Search for the cell housing the specified text and yield its [X, Y] center coordinate. 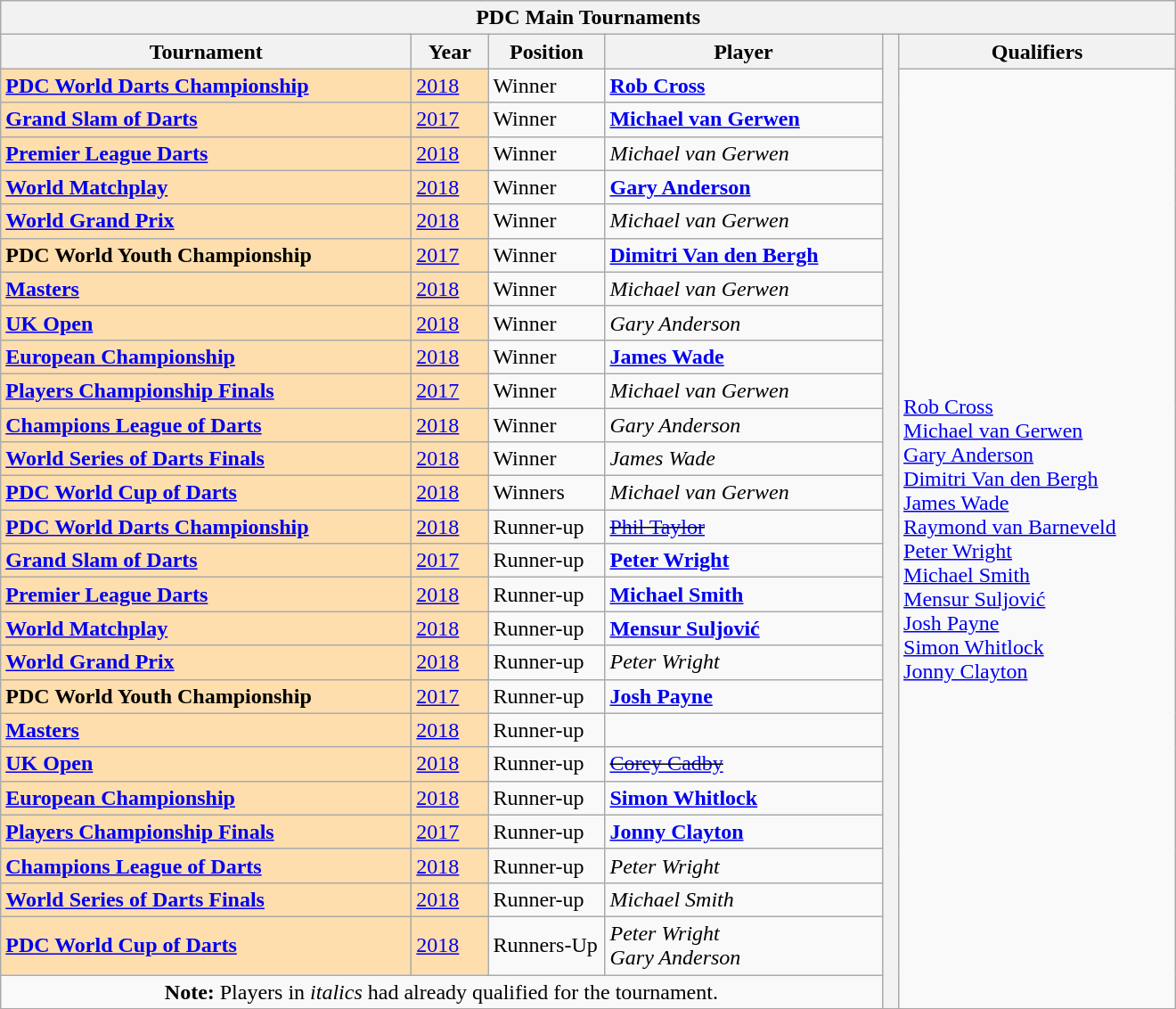
Note: Players in italics had already qualified for the tournament. [442, 992]
Qualifiers [1037, 52]
Year [450, 52]
Runners-Up [547, 945]
Tournament [207, 52]
Josh Payne [743, 696]
Rob Cross [743, 86]
Player [743, 52]
Phil Taylor [743, 527]
Simon Whitlock [743, 798]
Position [547, 52]
Peter Wright Gary Anderson [743, 945]
Jonny Clayton [743, 832]
PDC Main Tournaments [588, 18]
Dimitri Van den Bergh [743, 255]
Mensur Suljović [743, 628]
Winners [547, 493]
Corey Cadby [743, 764]
